Determine the (x, y) coordinate at the center of the cell enclosing the given text.  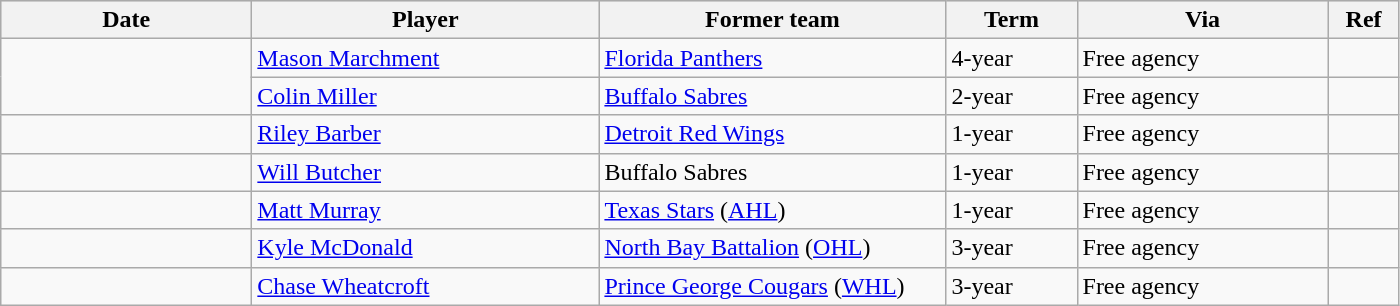
Will Butcher (426, 172)
Chase Wheatcroft (426, 286)
Texas Stars (AHL) (772, 210)
Ref (1364, 20)
Riley Barber (426, 134)
Florida Panthers (772, 58)
Matt Murray (426, 210)
Via (1202, 20)
2-year (1012, 96)
Former team (772, 20)
Detroit Red Wings (772, 134)
Mason Marchment (426, 58)
Prince George Cougars (WHL) (772, 286)
Kyle McDonald (426, 248)
Colin Miller (426, 96)
Date (126, 20)
4-year (1012, 58)
Player (426, 20)
North Bay Battalion (OHL) (772, 248)
Term (1012, 20)
